For the text-containing cell, return its midpoint in (x, y) coordinate format. 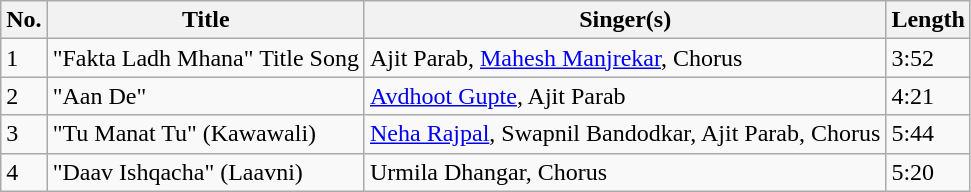
2 (24, 96)
5:44 (928, 134)
1 (24, 58)
"Aan De" (206, 96)
Singer(s) (624, 20)
4:21 (928, 96)
Length (928, 20)
3:52 (928, 58)
Urmila Dhangar, Chorus (624, 172)
4 (24, 172)
5:20 (928, 172)
No. (24, 20)
Neha Rajpal, Swapnil Bandodkar, Ajit Parab, Chorus (624, 134)
3 (24, 134)
Avdhoot Gupte, Ajit Parab (624, 96)
Ajit Parab, Mahesh Manjrekar, Chorus (624, 58)
"Daav Ishqacha" (Laavni) (206, 172)
Title (206, 20)
"Tu Manat Tu" (Kawawali) (206, 134)
"Fakta Ladh Mhana" Title Song (206, 58)
